Search for the cell housing the specified text and yield its [x, y] center coordinate. 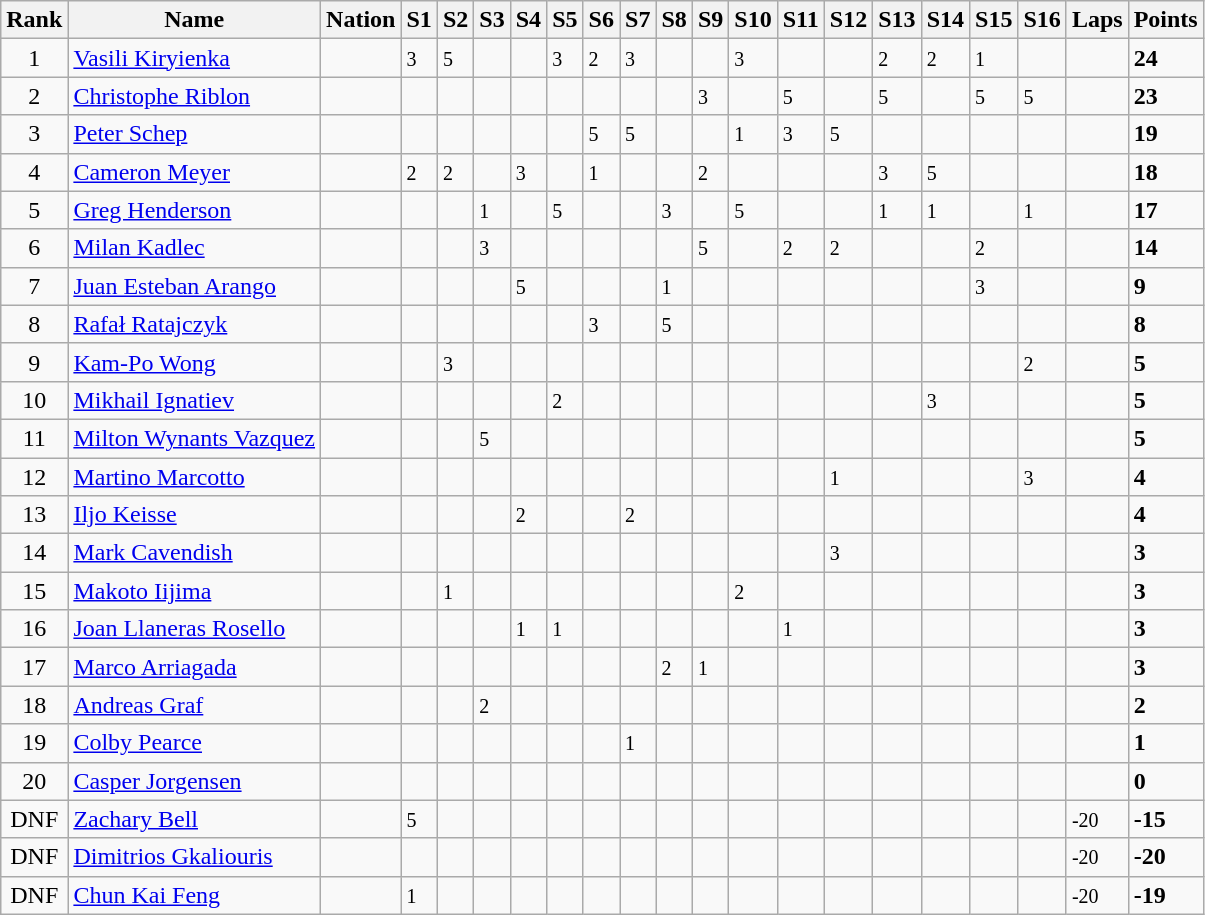
Laps [1097, 20]
S4 [528, 20]
24 [1166, 58]
S3 [492, 20]
10 [34, 400]
-19 [1166, 895]
Points [1166, 20]
Christophe Riblon [194, 96]
Milan Kadlec [194, 248]
Dimitrios Gkaliouris [194, 857]
Joan Llaneras Rosello [194, 629]
Zachary Bell [194, 819]
S2 [455, 20]
23 [1166, 96]
Mark Cavendish [194, 553]
S9 [710, 20]
-15 [1166, 819]
S12 [848, 20]
S7 [638, 20]
S16 [1042, 20]
Name [194, 20]
Juan Esteban Arango [194, 286]
Casper Jorgensen [194, 781]
Mikhail Ignatiev [194, 400]
S14 [945, 20]
6 [34, 248]
11 [34, 438]
Peter Schep [194, 134]
Vasili Kiryienka [194, 58]
S11 [800, 20]
12 [34, 477]
S13 [897, 20]
S15 [994, 20]
Rafał Ratajczyk [194, 324]
Chun Kai Feng [194, 895]
Marco Arriagada [194, 667]
S8 [674, 20]
Martino Marcotto [194, 477]
Rank [34, 20]
S1 [419, 20]
20 [34, 781]
Kam-Po Wong [194, 362]
Nation [361, 20]
Cameron Meyer [194, 172]
15 [34, 591]
Greg Henderson [194, 210]
0 [1166, 781]
Iljo Keisse [194, 515]
S6 [601, 20]
16 [34, 629]
7 [34, 286]
S5 [565, 20]
Colby Pearce [194, 743]
S10 [753, 20]
Makoto Iijima [194, 591]
13 [34, 515]
Milton Wynants Vazquez [194, 438]
Andreas Graf [194, 705]
